Provide the (x, y) coordinate of the cell's center where the given text is located.  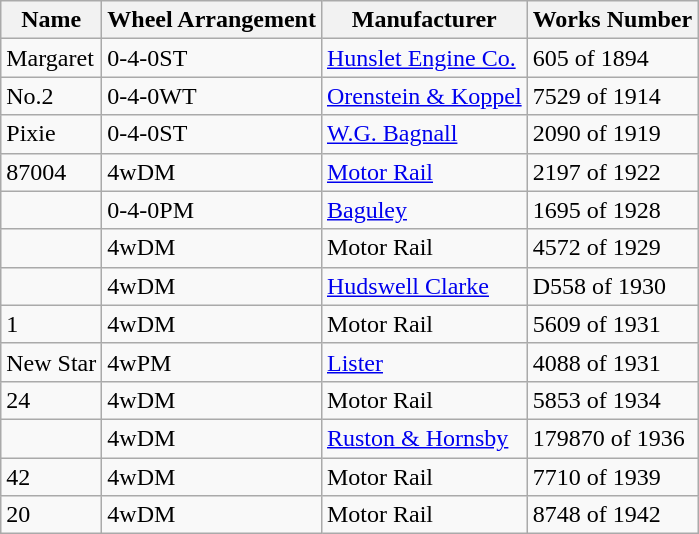
4088 of 1931 (612, 362)
7529 of 1914 (612, 96)
87004 (52, 172)
Margaret (52, 58)
Hudswell Clarke (424, 286)
D558 of 1930 (612, 286)
No.2 (52, 96)
Pixie (52, 134)
Lister (424, 362)
2090 of 1919 (612, 134)
1695 of 1928 (612, 210)
Manufacturer (424, 20)
8748 of 1942 (612, 515)
Wheel Arrangement (212, 20)
Hunslet Engine Co. (424, 58)
2197 of 1922 (612, 172)
5853 of 1934 (612, 400)
24 (52, 400)
4wPM (212, 362)
42 (52, 477)
Ruston & Hornsby (424, 438)
0-4-0WT (212, 96)
New Star (52, 362)
0-4-0PM (212, 210)
W.G. Bagnall (424, 134)
Orenstein & Koppel (424, 96)
605 of 1894 (612, 58)
Name (52, 20)
7710 of 1939 (612, 477)
20 (52, 515)
5609 of 1931 (612, 324)
Works Number (612, 20)
1 (52, 324)
179870 of 1936 (612, 438)
Baguley (424, 210)
4572 of 1929 (612, 248)
